Search for the cell housing the specified text and yield its (x, y) center coordinate. 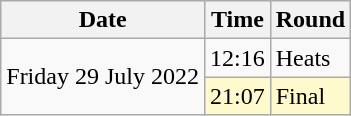
Heats (310, 58)
Final (310, 96)
21:07 (237, 96)
Round (310, 20)
Time (237, 20)
Date (103, 20)
12:16 (237, 58)
Friday 29 July 2022 (103, 77)
